Provide the [x, y] coordinate of the cell's center where the given text is located.  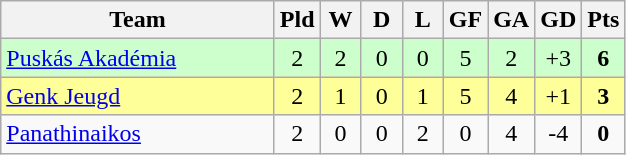
Pld [297, 20]
D [382, 20]
Puskás Akadémia [138, 58]
GA [512, 20]
Genk Jeugd [138, 96]
+1 [558, 96]
GF [465, 20]
GD [558, 20]
W [340, 20]
+3 [558, 58]
Pts [604, 20]
-4 [558, 134]
6 [604, 58]
3 [604, 96]
L [422, 20]
Team [138, 20]
Panathinaikos [138, 134]
